For the text-containing cell, return its midpoint in (X, Y) coordinate format. 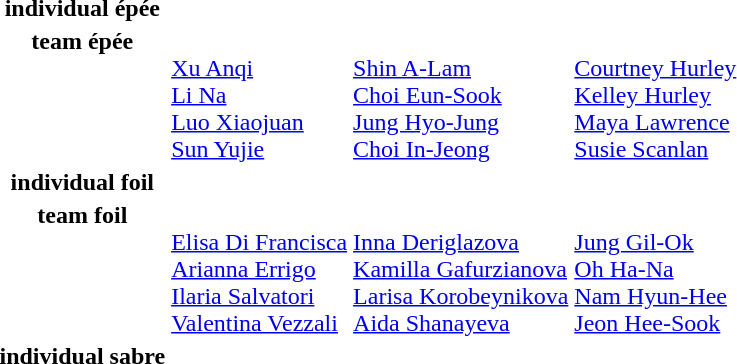
Shin A-LamChoi Eun-SookJung Hyo-JungChoi In-Jeong (461, 95)
Xu AnqiLi NaLuo XiaojuanSun Yujie (260, 95)
Inna DeriglazovaKamilla GafurzianovaLarisa KorobeynikovaAida Shanayeva (461, 269)
Elisa Di FranciscaArianna ErrigoIlaria SalvatoriValentina Vezzali (260, 269)
